Extract the [x, y] coordinate from the center of the cell holding the provided text.  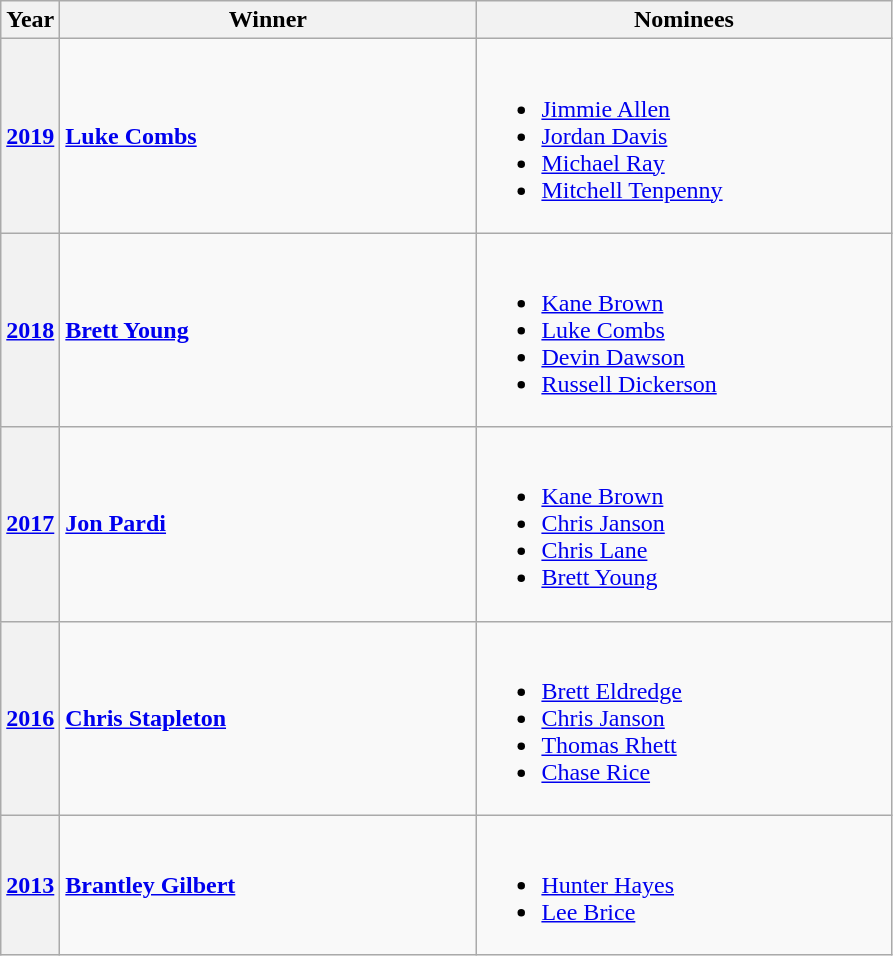
Nominees [684, 20]
Hunter HayesLee Brice [684, 885]
Year [30, 20]
2018 [30, 330]
2019 [30, 136]
Chris Stapleton [268, 718]
Brantley Gilbert [268, 885]
Kane BrownLuke CombsDevin DawsonRussell Dickerson [684, 330]
Jon Pardi [268, 524]
Luke Combs [268, 136]
Brett EldredgeChris JansonThomas RhettChase Rice [684, 718]
Kane BrownChris JansonChris LaneBrett Young [684, 524]
2013 [30, 885]
2016 [30, 718]
Jimmie AllenJordan DavisMichael RayMitchell Tenpenny [684, 136]
Brett Young [268, 330]
2017 [30, 524]
Winner [268, 20]
